Return the [x, y] coordinate for the center point of the cell that contains the specified text.  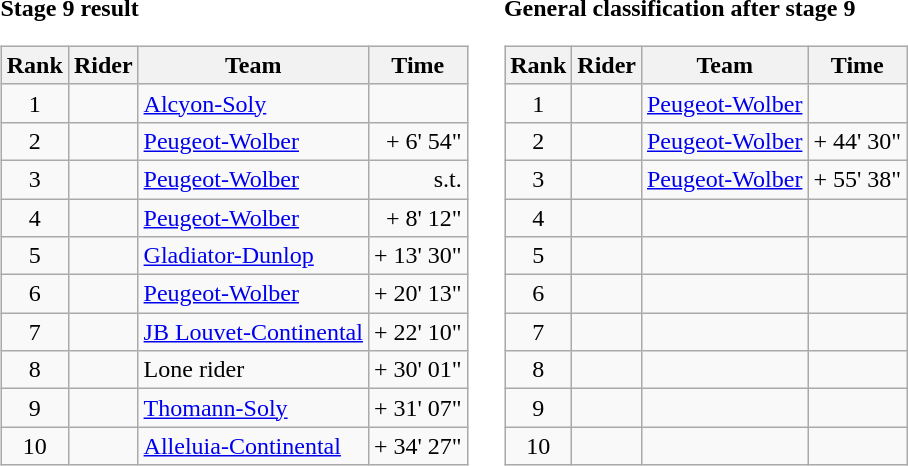
+ 34' 27" [418, 446]
s.t. [418, 179]
Lone rider [253, 370]
+ 20' 13" [418, 294]
Alleluia-Continental [253, 446]
+ 44' 30" [858, 141]
Gladiator-Dunlop [253, 256]
+ 13' 30" [418, 256]
+ 22' 10" [418, 332]
+ 6' 54" [418, 141]
JB Louvet-Continental [253, 332]
Thomann-Soly [253, 408]
+ 8' 12" [418, 217]
+ 55' 38" [858, 179]
+ 31' 07" [418, 408]
Alcyon-Soly [253, 103]
+ 30' 01" [418, 370]
